Provide the [X, Y] coordinate of the cell's center where the given text is located.  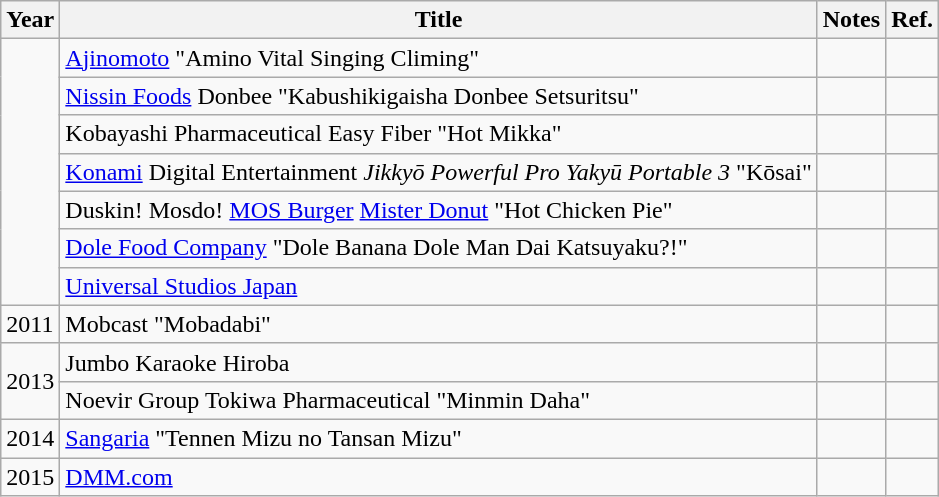
2015 [30, 477]
Kobayashi Pharmaceutical Easy Fiber "Hot Mikka" [438, 134]
Sangaria "Tennen Mizu no Tansan Mizu" [438, 438]
Universal Studios Japan [438, 286]
2011 [30, 324]
Year [30, 20]
Noevir Group Tokiwa Pharmaceutical "Minmin Daha" [438, 400]
Konami Digital Entertainment Jikkyō Powerful Pro Yakyū Portable 3 "Kōsai" [438, 172]
Ajinomoto "Amino Vital Singing Climing" [438, 58]
Nissin Foods Donbee "Kabushikigaisha Donbee Setsuritsu" [438, 96]
2013 [30, 381]
Ref. [912, 20]
Jumbo Karaoke Hiroba [438, 362]
2014 [30, 438]
Dole Food Company "Dole Banana Dole Man Dai Katsuyaku?!" [438, 248]
Title [438, 20]
Mobcast "Mobadabi" [438, 324]
DMM.com [438, 477]
Duskin! Mosdo! MOS Burger Mister Donut "Hot Chicken Pie" [438, 210]
Notes [851, 20]
